Detect which cell encompasses the target text, then output its [X, Y] center coordinate. 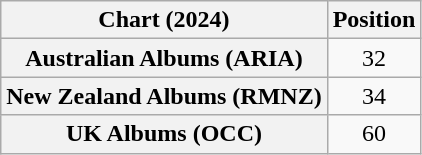
Position [374, 20]
32 [374, 58]
UK Albums (OCC) [164, 134]
Chart (2024) [164, 20]
Australian Albums (ARIA) [164, 58]
60 [374, 134]
New Zealand Albums (RMNZ) [164, 96]
34 [374, 96]
